For the text-containing cell, return its midpoint in (X, Y) coordinate format. 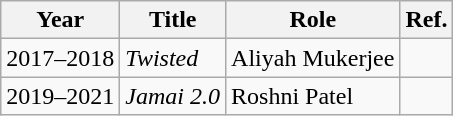
Jamai 2.0 (173, 96)
2019–2021 (60, 96)
Roshni Patel (313, 96)
2017–2018 (60, 58)
Aliyah Mukerjee (313, 58)
Title (173, 20)
Twisted (173, 58)
Role (313, 20)
Year (60, 20)
Ref. (426, 20)
